Locate the cell with the specified text and output its [X, Y] center coordinate. 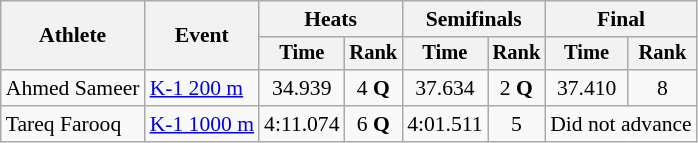
37.410 [586, 88]
Tareq Farooq [73, 124]
37.634 [444, 88]
2 Q [517, 88]
K-1 1000 m [202, 124]
Final [621, 19]
K-1 200 m [202, 88]
Event [202, 36]
34.939 [302, 88]
6 Q [374, 124]
Heats [330, 19]
Did not advance [621, 124]
4 Q [374, 88]
5 [517, 124]
4:01.511 [444, 124]
Ahmed Sameer [73, 88]
Semifinals [474, 19]
Athlete [73, 36]
4:11.074 [302, 124]
8 [662, 88]
